Output the [X, Y] coordinate of the center of the cell containing the given text.  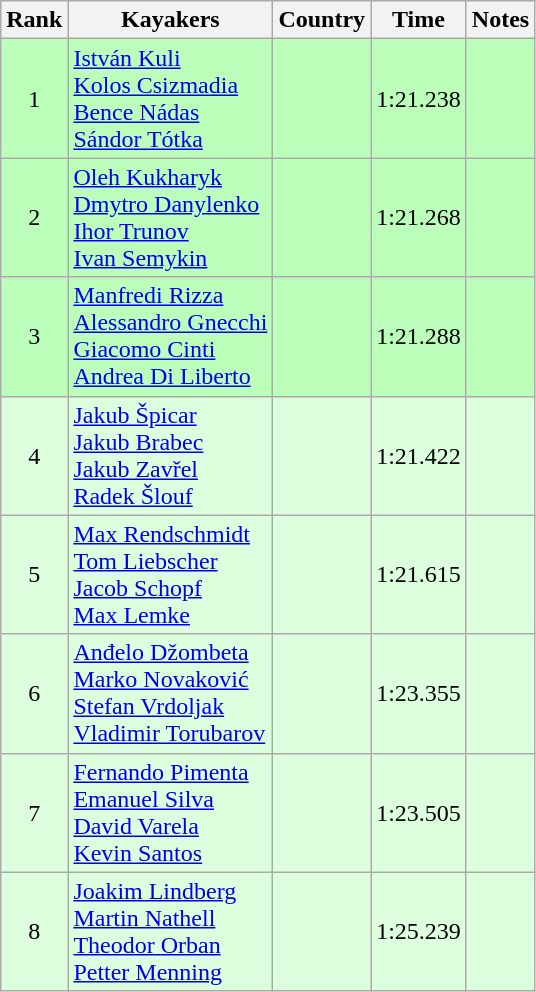
5 [34, 574]
1:23.505 [419, 812]
1:21.238 [419, 98]
Country [322, 20]
István KuliKolos CsizmadiaBence NádasSándor Tótka [170, 98]
Max RendschmidtTom LiebscherJacob SchopfMax Lemke [170, 574]
Time [419, 20]
4 [34, 456]
6 [34, 694]
Oleh KukharykDmytro DanylenkoIhor TrunovIvan Semykin [170, 218]
8 [34, 932]
1:21.268 [419, 218]
1:21.288 [419, 336]
Anđelo DžombetaMarko NovakovićStefan VrdoljakVladimir Torubarov [170, 694]
Rank [34, 20]
2 [34, 218]
Kayakers [170, 20]
1 [34, 98]
Joakim LindbergMartin NathellTheodor OrbanPetter Menning [170, 932]
1:25.239 [419, 932]
Jakub ŠpicarJakub BrabecJakub ZavřelRadek Šlouf [170, 456]
Notes [500, 20]
1:21.615 [419, 574]
7 [34, 812]
1:21.422 [419, 456]
3 [34, 336]
Manfredi RizzaAlessandro GnecchiGiacomo CintiAndrea Di Liberto [170, 336]
1:23.355 [419, 694]
Fernando PimentaEmanuel SilvaDavid VarelaKevin Santos [170, 812]
